Pinpoint the cell where the given text exists, returning its [x, y] midpoint coordinate. 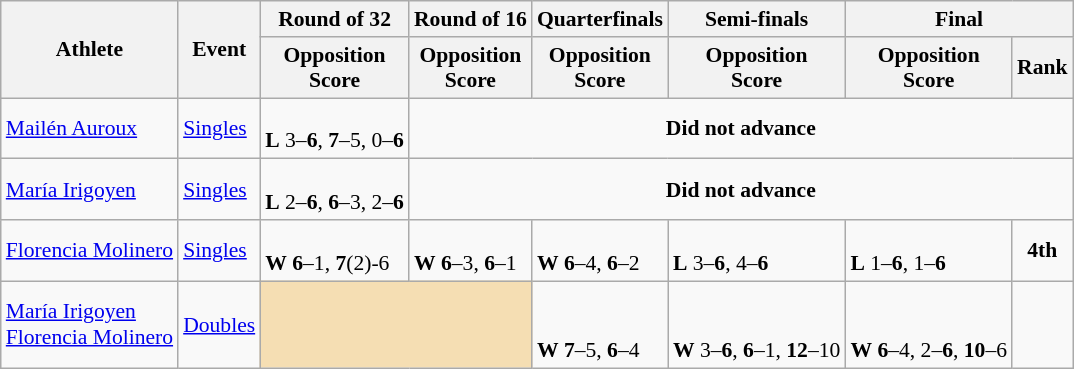
W 3–6, 6–1, 12–10 [756, 324]
Mailén Auroux [90, 128]
Florencia Molinero [90, 250]
Event [219, 50]
L 3–6, 7–5, 0–6 [334, 128]
L 2–6, 6–3, 2–6 [334, 190]
Athlete [90, 50]
Semi-finals [756, 19]
María IrigoyenFlorencia Molinero [90, 324]
L 1–6, 1–6 [928, 250]
L 3–6, 4–6 [756, 250]
Doubles [219, 324]
María Irigoyen [90, 190]
W 6–1, 7(2)-6 [334, 250]
W 6–4, 2–6, 10–6 [928, 324]
Final [958, 19]
4th [1042, 250]
Round of 32 [334, 19]
Rank [1042, 68]
Quarterfinals [600, 19]
Round of 16 [470, 19]
W 7–5, 6–4 [600, 324]
W 6–4, 6–2 [600, 250]
W 6–3, 6–1 [470, 250]
